Find where the given text appears and provide that cell's center as [x, y] coordinate. 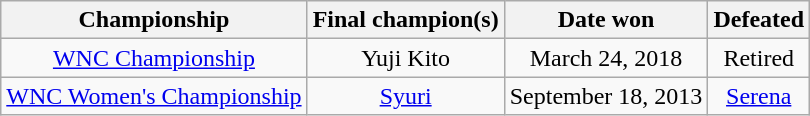
Retired [759, 58]
Date won [606, 20]
September 18, 2013 [606, 96]
Syuri [406, 96]
Defeated [759, 20]
March 24, 2018 [606, 58]
Championship [154, 20]
Final champion(s) [406, 20]
Serena [759, 96]
Yuji Kito [406, 58]
WNC Women's Championship [154, 96]
WNC Championship [154, 58]
